Return (x, y) of the center of cell containing provided text 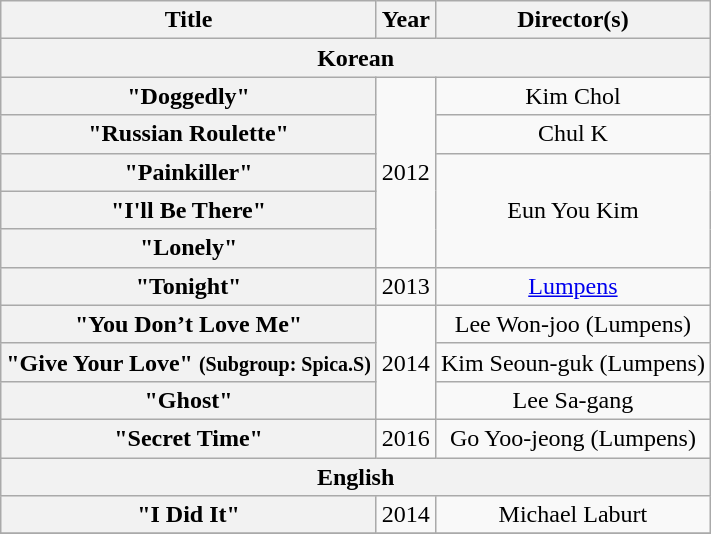
Eun You Kim (572, 210)
"Painkiller" (189, 172)
Director(s) (572, 20)
Kim Chol (572, 96)
"Ghost" (189, 400)
Korean (356, 58)
Michael Laburt (572, 515)
"You Don’t Love Me" (189, 324)
"Russian Roulette" (189, 134)
English (356, 477)
Go Yoo-jeong (Lumpens) (572, 438)
"I'll Be There" (189, 210)
"Give Your Love" (Subgroup: Spica.S) (189, 362)
"Secret Time" (189, 438)
"I Did It" (189, 515)
Lee Won-joo (Lumpens) (572, 324)
"Doggedly" (189, 96)
2013 (406, 286)
Kim Seoun-guk (Lumpens) (572, 362)
Chul K (572, 134)
Year (406, 20)
Title (189, 20)
2012 (406, 172)
Lee Sa-gang (572, 400)
"Lonely" (189, 248)
Lumpens (572, 286)
2016 (406, 438)
"Tonight" (189, 286)
